Identify which cell holds the provided text, then report its [x, y] central coordinate. 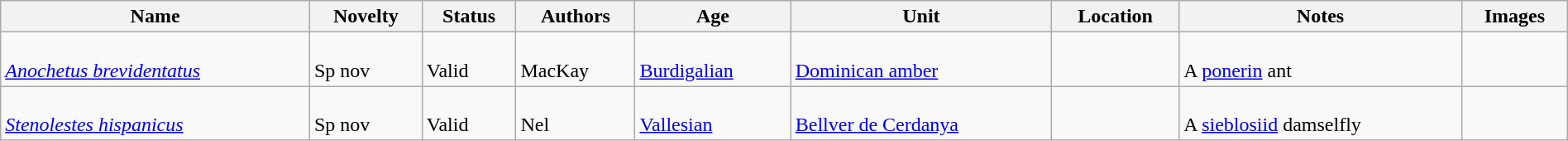
Images [1514, 17]
Notes [1321, 17]
Nel [576, 113]
Bellver de Cerdanya [921, 113]
A sieblosiid damselfly [1321, 113]
Stenolestes hispanicus [155, 113]
Anochetus brevidentatus [155, 60]
Status [469, 17]
MacKay [576, 60]
Vallesian [713, 113]
Name [155, 17]
Dominican amber [921, 60]
Location [1116, 17]
Novelty [366, 17]
Authors [576, 17]
Burdigalian [713, 60]
Age [713, 17]
Unit [921, 17]
A ponerin ant [1321, 60]
